For the text-containing cell, return its midpoint in (X, Y) coordinate format. 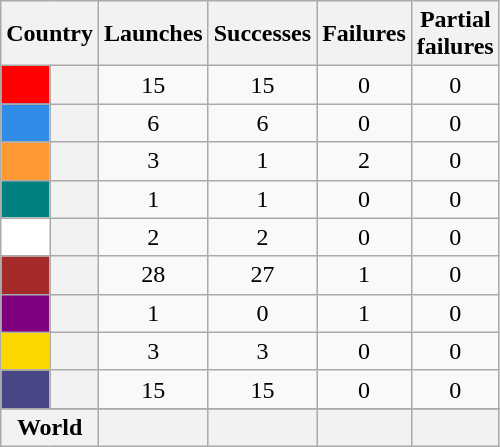
Partial failures (455, 34)
28 (153, 275)
Failures (364, 34)
Country (50, 34)
World (50, 427)
27 (262, 275)
Successes (262, 34)
Launches (153, 34)
